Pinpoint the cell where the given text exists, returning its [X, Y] midpoint coordinate. 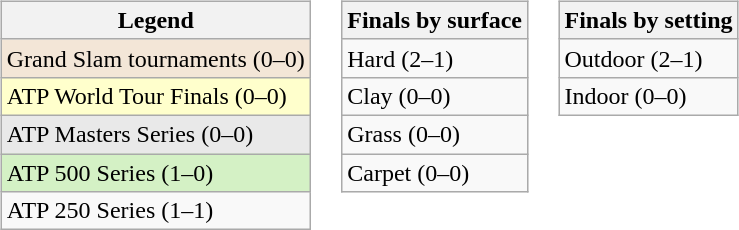
Hard (2–1) [435, 58]
Indoor (0–0) [648, 96]
Grand Slam tournaments (0–0) [156, 58]
Grass (0–0) [435, 134]
ATP Masters Series (0–0) [156, 134]
Finals by setting [648, 20]
Carpet (0–0) [435, 173]
Finals by surface [435, 20]
Outdoor (2–1) [648, 58]
Legend [156, 20]
ATP 250 Series (1–1) [156, 211]
Clay (0–0) [435, 96]
ATP 500 Series (1–0) [156, 173]
ATP World Tour Finals (0–0) [156, 96]
